Return [X, Y] of the center of cell containing provided text 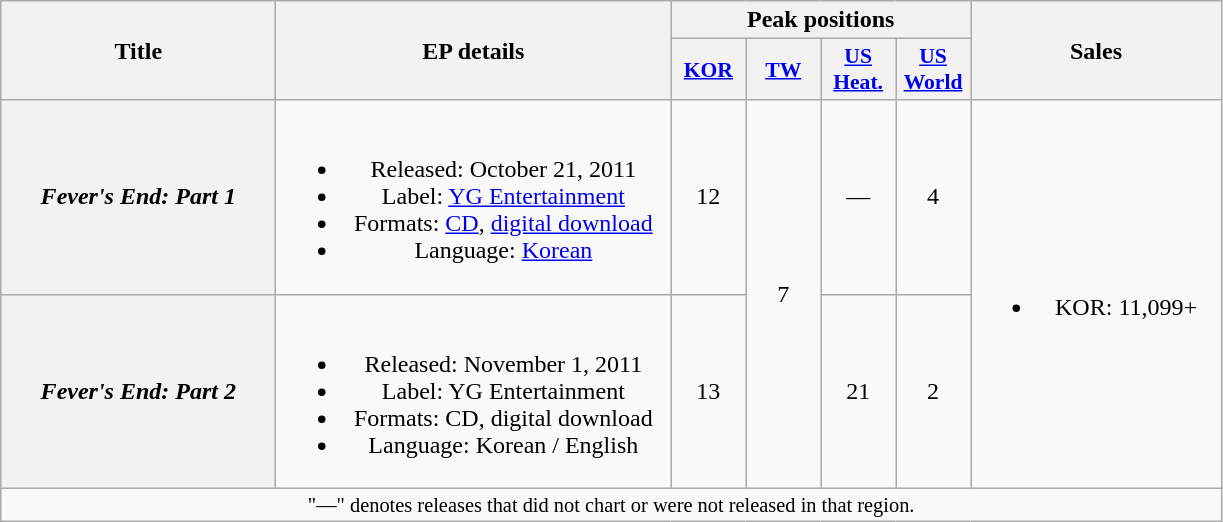
— [858, 197]
21 [858, 391]
USHeat. [858, 70]
KOR: 11,099+ [1096, 294]
Peak positions [821, 20]
12 [708, 197]
"—" denotes releases that did not chart or were not released in that region. [612, 505]
Released: November 1, 2011Label: YG EntertainmentFormats: CD, digital downloadLanguage: Korean / English [474, 391]
2 [934, 391]
Title [138, 50]
USWorld [934, 70]
Fever's End: Part 1 [138, 197]
4 [934, 197]
TW [784, 70]
KOR [708, 70]
Sales [1096, 50]
EP details [474, 50]
Fever's End: Part 2 [138, 391]
7 [784, 294]
13 [708, 391]
Released: October 21, 2011Label: YG EntertainmentFormats: CD, digital downloadLanguage: Korean [474, 197]
